Find where the given text appears and provide that cell's center as [x, y] coordinate. 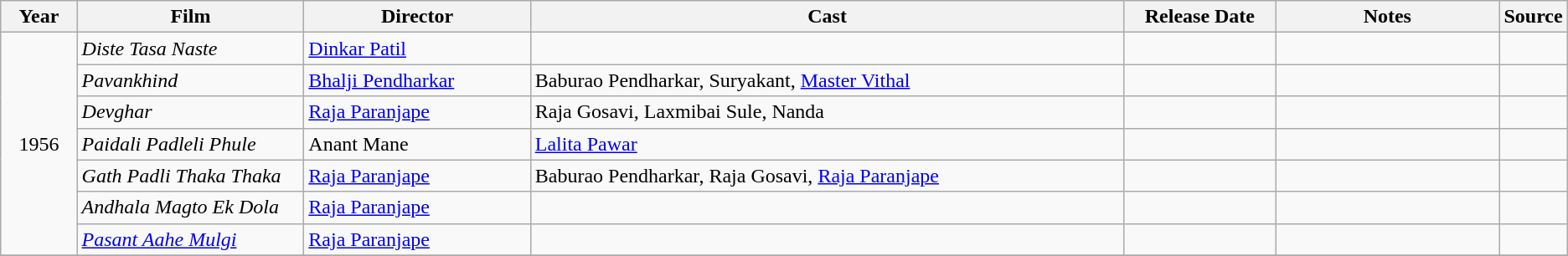
Bhalji Pendharkar [417, 80]
Raja Gosavi, Laxmibai Sule, Nanda [828, 112]
Anant Mane [417, 144]
Baburao Pendharkar, Raja Gosavi, Raja Paranjape [828, 176]
1956 [39, 144]
Gath Padli Thaka Thaka [191, 176]
Paidali Padleli Phule [191, 144]
Film [191, 17]
Director [417, 17]
Release Date [1199, 17]
Pavankhind [191, 80]
Cast [828, 17]
Source [1533, 17]
Pasant Aahe Mulgi [191, 239]
Lalita Pawar [828, 144]
Andhala Magto Ek Dola [191, 207]
Dinkar Patil [417, 49]
Year [39, 17]
Baburao Pendharkar, Suryakant, Master Vithal [828, 80]
Diste Tasa Naste [191, 49]
Devghar [191, 112]
Notes [1387, 17]
